Provide the (X, Y) coordinate of the cell's center where the given text is located.  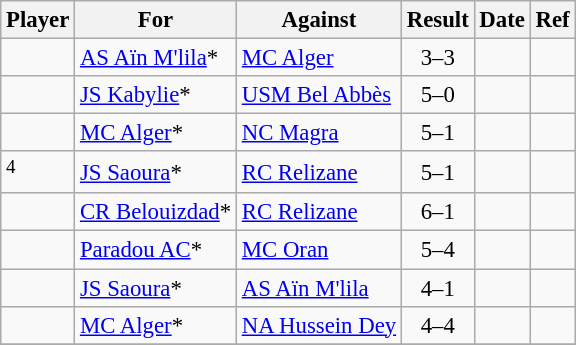
MC Oran (318, 250)
3–3 (438, 58)
JS Kabylie* (156, 95)
For (156, 20)
Player (38, 20)
Result (438, 20)
5–0 (438, 95)
CR Belouizdad* (156, 213)
Ref (552, 20)
AS Aïn M'lila (318, 288)
Paradou AC* (156, 250)
Date (502, 20)
USM Bel Abbès (318, 95)
Against (318, 20)
NC Magra (318, 133)
4–4 (438, 325)
4–1 (438, 288)
4 (38, 172)
AS Aïn M'lila* (156, 58)
5–4 (438, 250)
MC Alger (318, 58)
NA Hussein Dey (318, 325)
6–1 (438, 213)
